For the text-containing cell, return its midpoint in (X, Y) coordinate format. 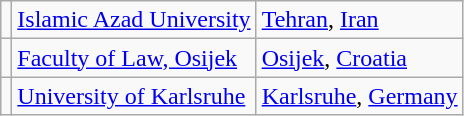
Karlsruhe, Germany (360, 96)
Islamic Azad University (134, 20)
Tehran, Iran (360, 20)
University of Karlsruhe (134, 96)
Osijek, Croatia (360, 58)
Faculty of Law, Osijek (134, 58)
